Search for the cell housing the specified text and yield its [x, y] center coordinate. 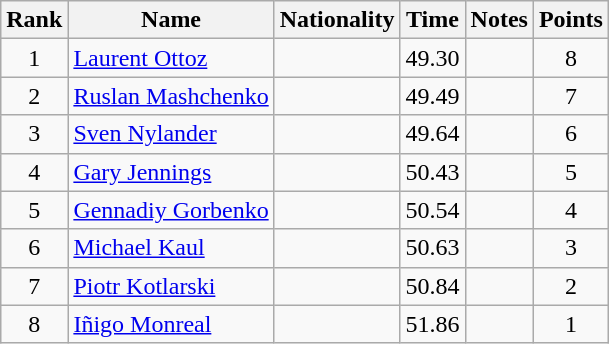
51.86 [432, 324]
Time [432, 20]
Gennadiy Gorbenko [171, 210]
50.43 [432, 172]
50.84 [432, 286]
Points [570, 20]
Name [171, 20]
49.49 [432, 96]
Rank [34, 20]
Ruslan Mashchenko [171, 96]
50.63 [432, 248]
50.54 [432, 210]
Gary Jennings [171, 172]
Sven Nylander [171, 134]
Laurent Ottoz [171, 58]
Michael Kaul [171, 248]
49.30 [432, 58]
Nationality [337, 20]
Iñigo Monreal [171, 324]
Notes [499, 20]
49.64 [432, 134]
Piotr Kotlarski [171, 286]
